Detect which cell encompasses the target text, then output its [x, y] center coordinate. 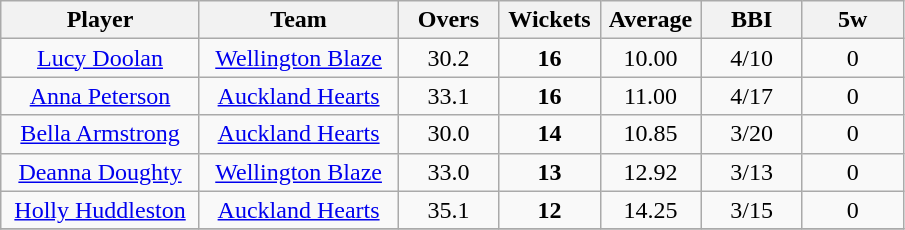
BBI [752, 20]
33.1 [448, 96]
35.1 [448, 210]
Team [298, 20]
Wickets [550, 20]
3/15 [752, 210]
Average [650, 20]
33.0 [448, 172]
14.25 [650, 210]
Deanna Doughty [100, 172]
4/10 [752, 58]
Overs [448, 20]
30.2 [448, 58]
30.0 [448, 134]
Player [100, 20]
Lucy Doolan [100, 58]
Bella Armstrong [100, 134]
12.92 [650, 172]
12 [550, 210]
3/20 [752, 134]
13 [550, 172]
4/17 [752, 96]
10.85 [650, 134]
Holly Huddleston [100, 210]
Anna Peterson [100, 96]
11.00 [650, 96]
14 [550, 134]
5w [852, 20]
3/13 [752, 172]
10.00 [650, 58]
